From the cell containing the given text, extract its center point as (x, y) coordinate. 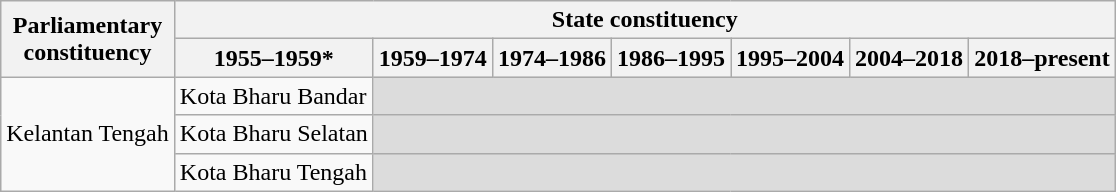
2004–2018 (910, 58)
Parliamentaryconstituency (88, 39)
1955–1959* (274, 58)
Kelantan Tengah (88, 134)
1959–1974 (432, 58)
State constituency (644, 20)
Kota Bharu Bandar (274, 96)
1974–1986 (552, 58)
1986–1995 (670, 58)
1995–2004 (790, 58)
Kota Bharu Tengah (274, 172)
2018–present (1042, 58)
Kota Bharu Selatan (274, 134)
